Pinpoint the cell where the given text exists, returning its [X, Y] midpoint coordinate. 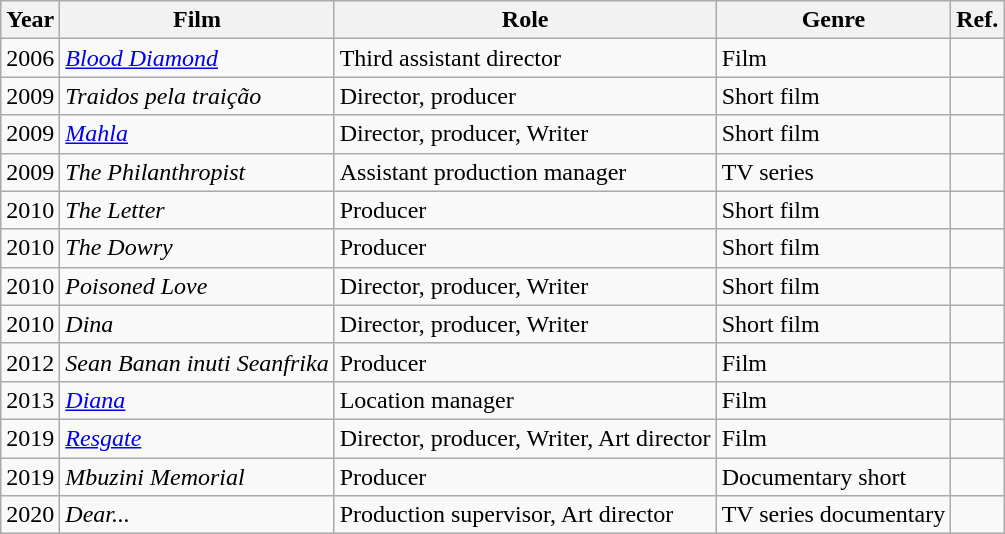
2012 [30, 362]
2006 [30, 58]
Poisoned Love [197, 286]
2020 [30, 515]
Genre [834, 20]
The Dowry [197, 248]
Documentary short [834, 477]
Role [525, 20]
Director, producer [525, 96]
Production supervisor, Art director [525, 515]
TV series [834, 172]
Year [30, 20]
Director, producer, Writer, Art director [525, 438]
Traidos pela traição [197, 96]
Diana [197, 400]
Sean Banan inuti Seanfrika [197, 362]
Dina [197, 324]
Blood Diamond [197, 58]
The Philanthropist [197, 172]
Dear... [197, 515]
Mahla [197, 134]
Assistant production manager [525, 172]
Mbuzini Memorial [197, 477]
The Letter [197, 210]
Resgate [197, 438]
Ref. [978, 20]
Location manager [525, 400]
2013 [30, 400]
Third assistant director [525, 58]
TV series documentary [834, 515]
